Capture the cell that displays the provided text and extract its [x, y] central coordinate. 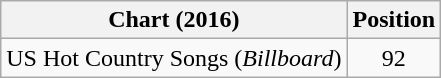
US Hot Country Songs (Billboard) [174, 58]
Position [394, 20]
Chart (2016) [174, 20]
92 [394, 58]
